Capture the cell that displays the provided text and extract its (x, y) central coordinate. 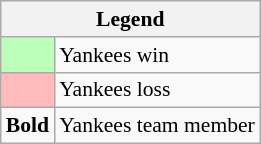
Yankees win (157, 55)
Yankees loss (157, 90)
Bold (28, 126)
Legend (130, 19)
Yankees team member (157, 126)
